Scan for the cell matching the given text and deliver its (x, y) coordinate at center. 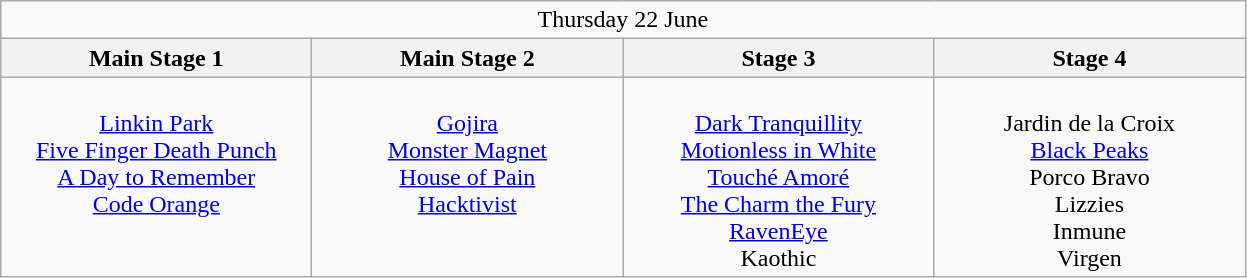
Main Stage 2 (468, 58)
Dark Tranquillity Motionless in White Touché Amoré The Charm the Fury RavenEye Kaothic (778, 177)
Stage 3 (778, 58)
Gojira Monster Magnet House of Pain Hacktivist (468, 177)
Stage 4 (1090, 58)
Linkin Park Five Finger Death Punch A Day to Remember Code Orange (156, 177)
Jardin de la Croix Black Peaks Porco Bravo Lizzies Inmune Virgen (1090, 177)
Main Stage 1 (156, 58)
Thursday 22 June (623, 20)
